Scan for the cell matching the given text and deliver its (x, y) coordinate at center. 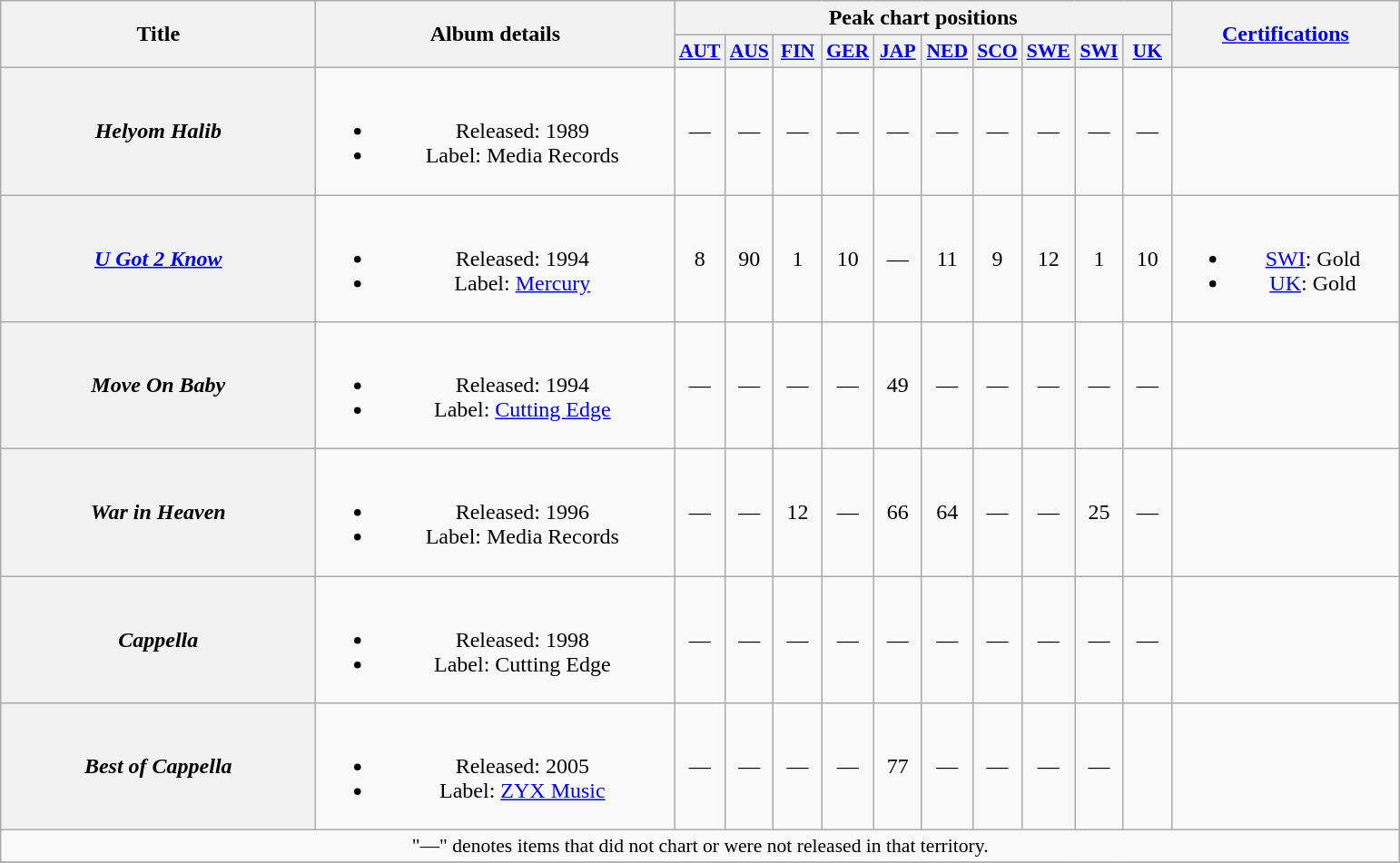
Best of Cappella (158, 767)
Helyom Halib (158, 131)
11 (947, 258)
66 (897, 513)
Released: 1996Label: Media Records (496, 513)
Peak chart positions (923, 18)
77 (897, 767)
Move On Baby (158, 386)
9 (997, 258)
U Got 2 Know (158, 258)
Released: 2005Label: ZYX Music (496, 767)
SWE (1049, 52)
Released: 1989Label: Media Records (496, 131)
FIN (797, 52)
64 (947, 513)
49 (897, 386)
Released: 1998Label: Cutting Edge (496, 640)
AUT (700, 52)
25 (1099, 513)
Released: 1994Label: Mercury (496, 258)
Released: 1994Label: Cutting Edge (496, 386)
8 (700, 258)
GER (848, 52)
Certifications (1286, 34)
Title (158, 34)
SWI: GoldUK: Gold (1286, 258)
SWI (1099, 52)
War in Heaven (158, 513)
NED (947, 52)
AUS (750, 52)
UK (1148, 52)
Cappella (158, 640)
90 (750, 258)
SCO (997, 52)
JAP (897, 52)
Album details (496, 34)
"—" denotes items that did not chart or were not released in that territory. (701, 847)
